Detect which cell encompasses the target text, then output its [X, Y] center coordinate. 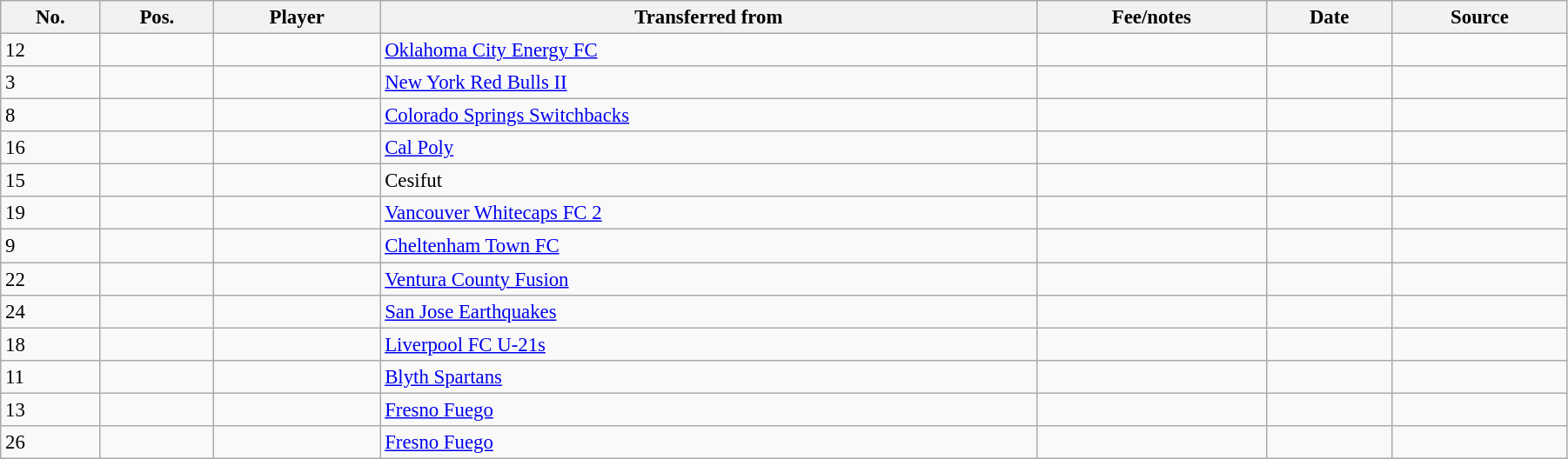
Pos. [157, 17]
13 [50, 409]
26 [50, 442]
Player [298, 17]
Cesifut [708, 181]
Cheltenham Town FC [708, 246]
12 [50, 50]
Date [1330, 17]
Transferred from [708, 17]
Ventura County Fusion [708, 279]
19 [50, 213]
16 [50, 148]
15 [50, 181]
Blyth Spartans [708, 376]
Colorado Springs Switchbacks [708, 116]
New York Red Bulls II [708, 83]
9 [50, 246]
24 [50, 311]
18 [50, 344]
22 [50, 279]
8 [50, 116]
San Jose Earthquakes [708, 311]
Oklahoma City Energy FC [708, 50]
Source [1479, 17]
No. [50, 17]
Vancouver Whitecaps FC 2 [708, 213]
Cal Poly [708, 148]
11 [50, 376]
Fee/notes [1152, 17]
Liverpool FC U-21s [708, 344]
3 [50, 83]
